Locate the cell with the specified text and output its (x, y) center coordinate. 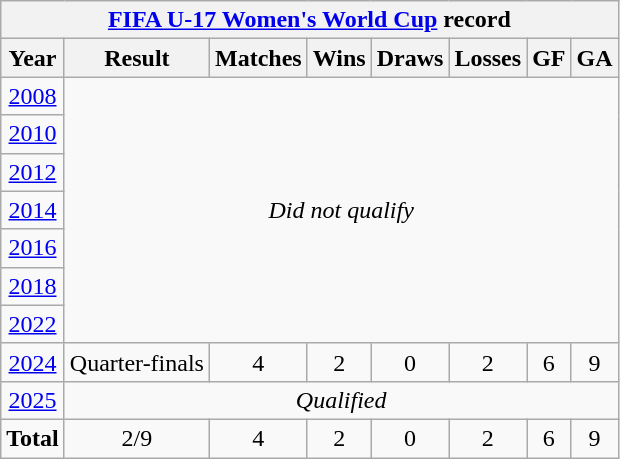
Result (136, 58)
2010 (33, 134)
FIFA U-17 Women's World Cup record (310, 20)
2012 (33, 172)
2022 (33, 324)
Matches (258, 58)
Year (33, 58)
Draws (410, 58)
2014 (33, 210)
GA (594, 58)
Quarter-finals (136, 362)
Did not qualify (341, 210)
2/9 (136, 438)
Losses (488, 58)
Qualified (341, 400)
2025 (33, 400)
GF (549, 58)
2016 (33, 248)
2018 (33, 286)
2024 (33, 362)
2008 (33, 96)
Total (33, 438)
Wins (339, 58)
